From the cell containing the given text, extract its center point as [x, y] coordinate. 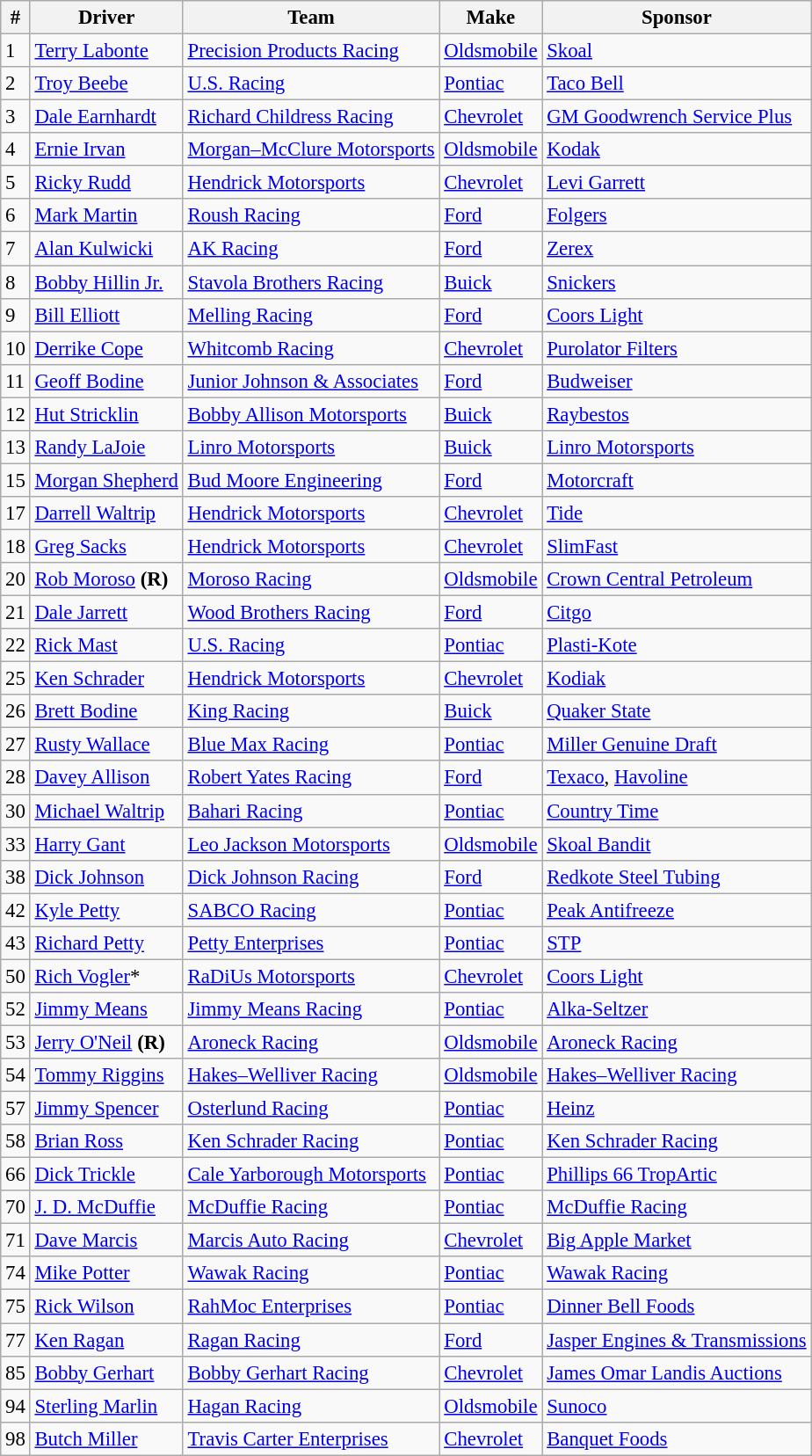
Jimmy Means [106, 1009]
Zerex [677, 249]
Sponsor [677, 18]
Melling Racing [311, 315]
38 [16, 877]
Driver [106, 18]
Blue Max Racing [311, 745]
King Racing [311, 711]
Dave Marcis [106, 1241]
Rob Moroso (R) [106, 579]
Marcis Auto Racing [311, 1241]
STP [677, 943]
Make [490, 18]
Team [311, 18]
Budweiser [677, 381]
Ricky Rudd [106, 183]
Mark Martin [106, 215]
Harry Gant [106, 844]
Bobby Hillin Jr. [106, 282]
Tide [677, 513]
Levi Garrett [677, 183]
Whitcomb Racing [311, 348]
Richard Childress Racing [311, 117]
Ragan Racing [311, 1340]
Morgan Shepherd [106, 480]
Moroso Racing [311, 579]
GM Goodwrench Service Plus [677, 117]
8 [16, 282]
50 [16, 976]
Greg Sacks [106, 546]
Rusty Wallace [106, 745]
Dale Jarrett [106, 613]
Davey Allison [106, 778]
66 [16, 1175]
Peak Antifreeze [677, 910]
10 [16, 348]
Geoff Bodine [106, 381]
26 [16, 711]
27 [16, 745]
3 [16, 117]
11 [16, 381]
54 [16, 1075]
21 [16, 613]
7 [16, 249]
Ken Schrader [106, 679]
Quaker State [677, 711]
Phillips 66 TropArtic [677, 1175]
Tommy Riggins [106, 1075]
SlimFast [677, 546]
Stavola Brothers Racing [311, 282]
53 [16, 1042]
42 [16, 910]
Motorcraft [677, 480]
Osterlund Racing [311, 1109]
75 [16, 1307]
Morgan–McClure Motorsports [311, 149]
94 [16, 1406]
Heinz [677, 1109]
Folgers [677, 215]
Dick Trickle [106, 1175]
Jimmy Means Racing [311, 1009]
71 [16, 1241]
Mike Potter [106, 1274]
Brett Bodine [106, 711]
Randy LaJoie [106, 448]
SABCO Racing [311, 910]
Junior Johnson & Associates [311, 381]
Terry Labonte [106, 51]
Precision Products Racing [311, 51]
Hut Stricklin [106, 414]
1 [16, 51]
J. D. McDuffie [106, 1207]
Country Time [677, 811]
RaDiUs Motorsports [311, 976]
Bahari Racing [311, 811]
RahMoc Enterprises [311, 1307]
22 [16, 645]
Wood Brothers Racing [311, 613]
Richard Petty [106, 943]
Sunoco [677, 1406]
Troy Beebe [106, 84]
Darrell Waltrip [106, 513]
Cale Yarborough Motorsports [311, 1175]
Ken Ragan [106, 1340]
13 [16, 448]
AK Racing [311, 249]
70 [16, 1207]
Butch Miller [106, 1438]
Crown Central Petroleum [677, 579]
33 [16, 844]
Ernie Irvan [106, 149]
Travis Carter Enterprises [311, 1438]
Rick Mast [106, 645]
Leo Jackson Motorsports [311, 844]
Jimmy Spencer [106, 1109]
Jasper Engines & Transmissions [677, 1340]
# [16, 18]
Hagan Racing [311, 1406]
Bobby Gerhart Racing [311, 1372]
Big Apple Market [677, 1241]
Bobby Allison Motorsports [311, 414]
43 [16, 943]
77 [16, 1340]
Robert Yates Racing [311, 778]
Rick Wilson [106, 1307]
9 [16, 315]
74 [16, 1274]
Kodak [677, 149]
Citgo [677, 613]
98 [16, 1438]
52 [16, 1009]
Dinner Bell Foods [677, 1307]
12 [16, 414]
Plasti-Kote [677, 645]
Purolator Filters [677, 348]
2 [16, 84]
Bud Moore Engineering [311, 480]
Skoal [677, 51]
Skoal Bandit [677, 844]
Dick Johnson Racing [311, 877]
Alka-Seltzer [677, 1009]
58 [16, 1141]
57 [16, 1109]
Petty Enterprises [311, 943]
Rich Vogler* [106, 976]
Texaco, Havoline [677, 778]
Taco Bell [677, 84]
Jerry O'Neil (R) [106, 1042]
Brian Ross [106, 1141]
Derrike Cope [106, 348]
5 [16, 183]
18 [16, 546]
Michael Waltrip [106, 811]
17 [16, 513]
Kyle Petty [106, 910]
Kodiak [677, 679]
28 [16, 778]
85 [16, 1372]
20 [16, 579]
15 [16, 480]
James Omar Landis Auctions [677, 1372]
30 [16, 811]
Bill Elliott [106, 315]
Redkote Steel Tubing [677, 877]
Sterling Marlin [106, 1406]
Raybestos [677, 414]
Bobby Gerhart [106, 1372]
Roush Racing [311, 215]
Alan Kulwicki [106, 249]
Snickers [677, 282]
Banquet Foods [677, 1438]
6 [16, 215]
Dale Earnhardt [106, 117]
Dick Johnson [106, 877]
25 [16, 679]
Miller Genuine Draft [677, 745]
4 [16, 149]
